Find where the given text appears and provide that cell's center as (x, y) coordinate. 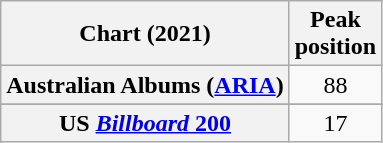
17 (335, 123)
Peakposition (335, 34)
US Billboard 200 (145, 123)
88 (335, 85)
Chart (2021) (145, 34)
Australian Albums (ARIA) (145, 85)
